Scan for the cell matching the given text and deliver its [X, Y] coordinate at center. 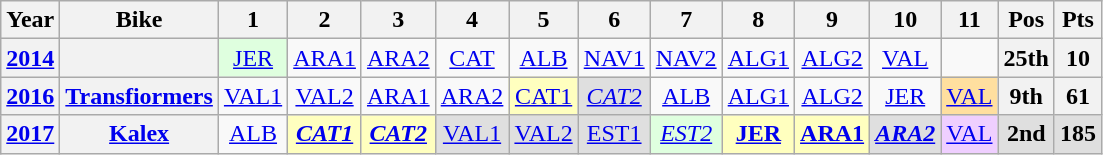
11 [970, 20]
Kalex [140, 134]
EST1 [614, 134]
3 [398, 20]
25th [1026, 58]
5 [544, 20]
8 [758, 20]
2 [325, 20]
9 [832, 20]
NAV1 [614, 58]
Pos [1026, 20]
Bike [140, 20]
NAV2 [686, 58]
4 [472, 20]
2016 [30, 96]
61 [1078, 96]
Year [30, 20]
2nd [1026, 134]
7 [686, 20]
1 [252, 20]
Pts [1078, 20]
2017 [30, 134]
6 [614, 20]
Transfiormers [140, 96]
EST2 [686, 134]
CAT [472, 58]
9th [1026, 96]
185 [1078, 134]
2014 [30, 58]
